For the text-containing cell, return its midpoint in [X, Y] coordinate format. 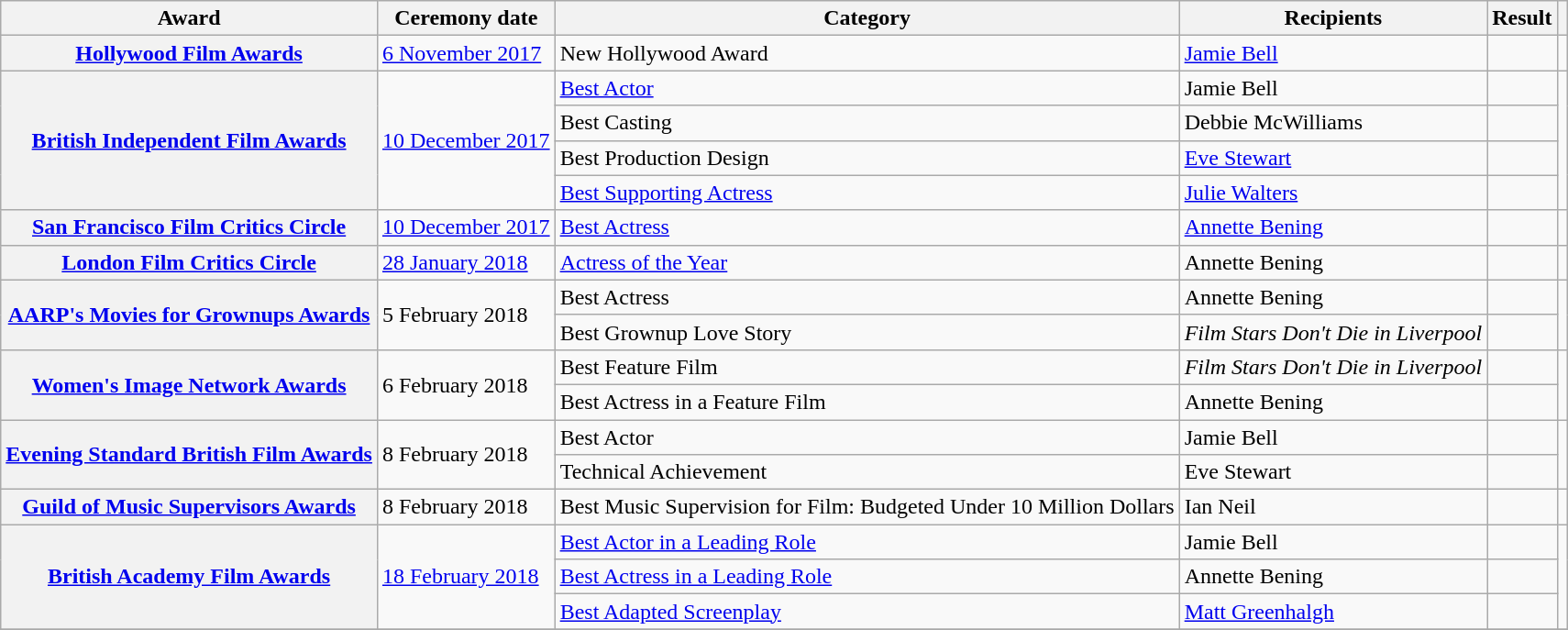
Best Actress in a Feature Film [867, 402]
Recipients [1333, 18]
Best Adapted Screenplay [867, 612]
Guild of Music Supervisors Awards [189, 507]
Best Grownup Love Story [867, 332]
5 February 2018 [466, 315]
New Hollywood Award [867, 53]
Best Casting [867, 123]
Category [867, 18]
Ian Neil [1333, 507]
AARP's Movies for Grownups Awards [189, 315]
Best Feature Film [867, 367]
London Film Critics Circle [189, 262]
Ceremony date [466, 18]
6 November 2017 [466, 53]
Actress of the Year [867, 262]
Evening Standard British Film Awards [189, 455]
Best Production Design [867, 158]
Best Supporting Actress [867, 193]
British Independent Film Awards [189, 140]
Result [1522, 18]
28 January 2018 [466, 262]
Technical Achievement [867, 472]
Award [189, 18]
Best Music Supervision for Film: Budgeted Under 10 Million Dollars [867, 507]
Julie Walters [1333, 193]
San Francisco Film Critics Circle [189, 227]
British Academy Film Awards [189, 577]
Matt Greenhalgh [1333, 612]
6 February 2018 [466, 384]
18 February 2018 [466, 577]
Best Actor in a Leading Role [867, 542]
Women's Image Network Awards [189, 384]
Best Actress in a Leading Role [867, 577]
Debbie McWilliams [1333, 123]
Hollywood Film Awards [189, 53]
